Detect which cell encompasses the target text, then output its (X, Y) center coordinate. 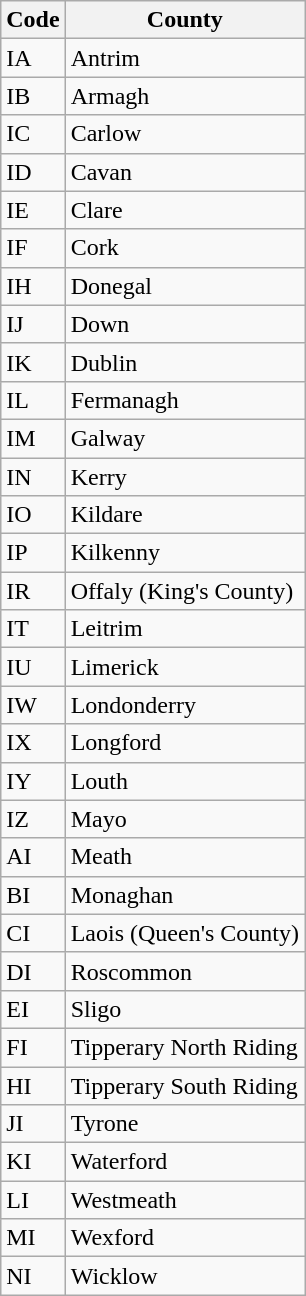
Kildare (184, 515)
IZ (33, 819)
IL (33, 400)
Galway (184, 438)
Wicklow (184, 1276)
Tipperary South Riding (184, 1085)
MI (33, 1238)
Armagh (184, 96)
Monaghan (184, 895)
IM (33, 438)
Code (33, 20)
Londonderry (184, 705)
BI (33, 895)
NI (33, 1276)
Donegal (184, 286)
Sligo (184, 1009)
IC (33, 134)
Cork (184, 248)
IU (33, 667)
FI (33, 1047)
AI (33, 857)
Antrim (184, 58)
IX (33, 743)
Cavan (184, 172)
Clare (184, 210)
IE (33, 210)
CI (33, 933)
HI (33, 1085)
Louth (184, 781)
EI (33, 1009)
IY (33, 781)
Kilkenny (184, 553)
IP (33, 553)
Tipperary North Riding (184, 1047)
IF (33, 248)
Laois (Queen's County) (184, 933)
Kerry (184, 477)
IW (33, 705)
DI (33, 971)
IH (33, 286)
IN (33, 477)
IJ (33, 324)
Longford (184, 743)
IK (33, 362)
Leitrim (184, 629)
Westmeath (184, 1200)
JI (33, 1124)
IT (33, 629)
IR (33, 591)
IA (33, 58)
Tyrone (184, 1124)
Wexford (184, 1238)
Waterford (184, 1162)
County (184, 20)
Carlow (184, 134)
IO (33, 515)
Offaly (King's County) (184, 591)
KI (33, 1162)
ID (33, 172)
IB (33, 96)
Roscommon (184, 971)
Limerick (184, 667)
Dublin (184, 362)
Meath (184, 857)
LI (33, 1200)
Mayo (184, 819)
Down (184, 324)
Fermanagh (184, 400)
